Provide the [X, Y] coordinate of the cell's center where the given text is located.  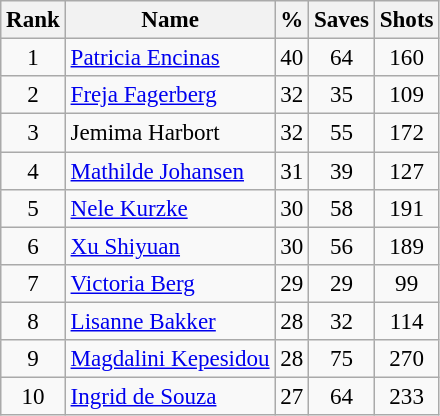
99 [406, 284]
56 [342, 246]
114 [406, 322]
Shots [406, 20]
172 [406, 133]
4 [33, 171]
6 [33, 246]
270 [406, 359]
Ingrid de Souza [170, 397]
Victoria Berg [170, 284]
191 [406, 209]
Saves [342, 20]
8 [33, 322]
35 [342, 95]
75 [342, 359]
Name [170, 20]
Patricia Encinas [170, 58]
40 [292, 58]
10 [33, 397]
109 [406, 95]
% [292, 20]
2 [33, 95]
3 [33, 133]
Rank [33, 20]
9 [33, 359]
160 [406, 58]
5 [33, 209]
27 [292, 397]
127 [406, 171]
31 [292, 171]
Xu Shiyuan [170, 246]
189 [406, 246]
Freja Fagerberg [170, 95]
Jemima Harbort [170, 133]
Mathilde Johansen [170, 171]
Nele Kurzke [170, 209]
Lisanne Bakker [170, 322]
7 [33, 284]
1 [33, 58]
Magdalini Kepesidou [170, 359]
39 [342, 171]
55 [342, 133]
233 [406, 397]
58 [342, 209]
